Provide the [x, y] coordinate of the cell's center where the given text is located.  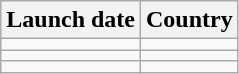
Country [190, 20]
Launch date [71, 20]
